Return the [x, y] coordinate for the center point of the cell that contains the specified text.  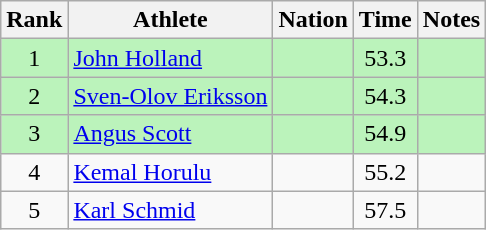
Notes [451, 20]
5 [34, 210]
53.3 [385, 58]
57.5 [385, 210]
Sven-Olov Eriksson [170, 96]
Athlete [170, 20]
Karl Schmid [170, 210]
54.9 [385, 134]
2 [34, 96]
Rank [34, 20]
Kemal Horulu [170, 172]
3 [34, 134]
Nation [313, 20]
55.2 [385, 172]
4 [34, 172]
John Holland [170, 58]
Time [385, 20]
Angus Scott [170, 134]
1 [34, 58]
54.3 [385, 96]
